Return [X, Y] of the center of cell containing provided text 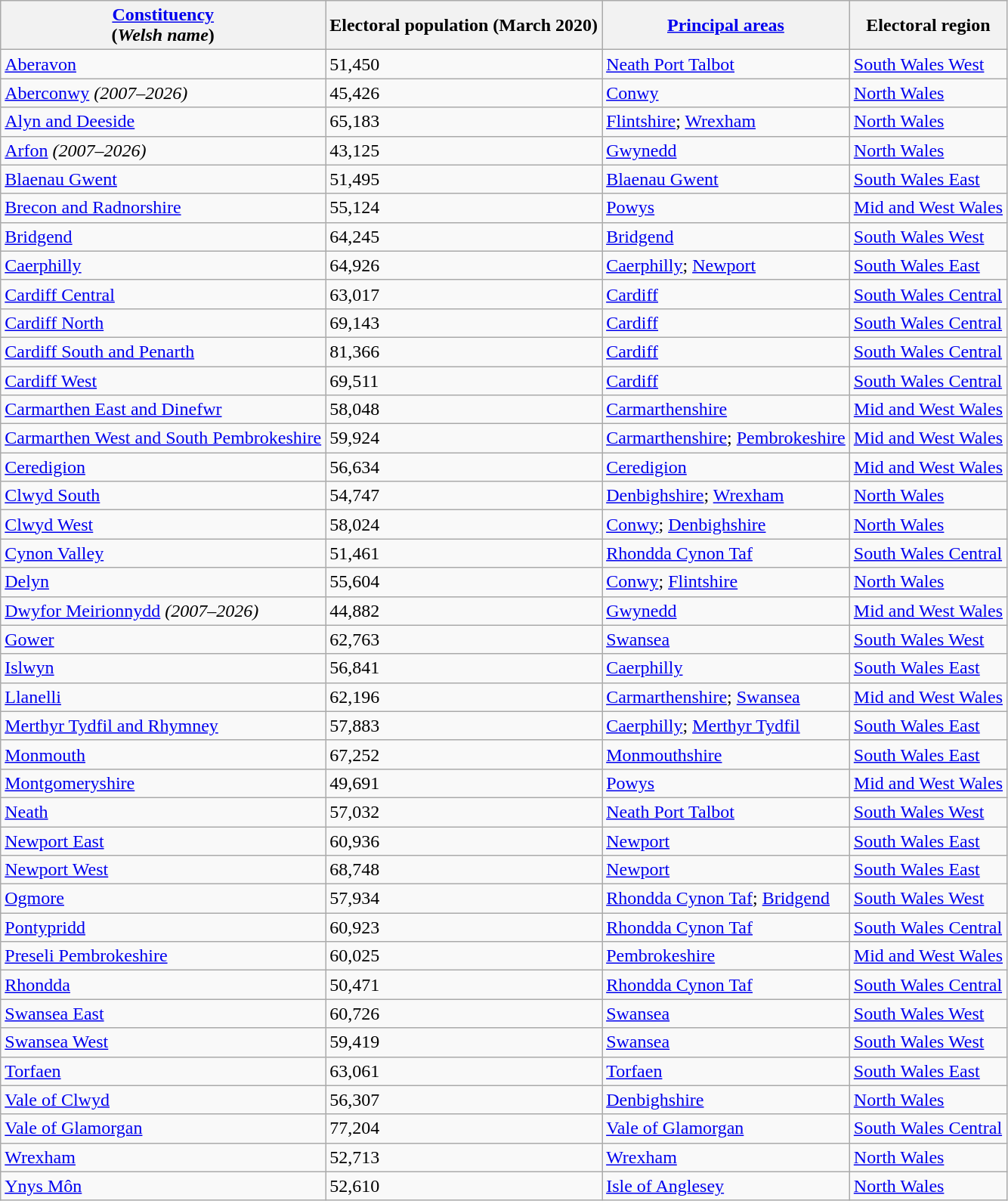
68,748 [464, 870]
Montgomeryshire [163, 783]
Caerphilly; Newport [726, 265]
62,196 [464, 697]
58,024 [464, 525]
Brecon and Radnorshire [163, 208]
Dwyfor Meirionnydd (2007–2026) [163, 611]
Rhondda [163, 985]
Carmarthen West and South Pembrokeshire [163, 438]
Monmouthshire [726, 754]
60,025 [464, 956]
Caerphilly; Merthyr Tydfil [726, 726]
Cardiff Central [163, 294]
Electoral population (March 2020) [464, 26]
Swansea East [163, 1014]
56,307 [464, 1100]
43,125 [464, 150]
Newport East [163, 841]
56,841 [464, 668]
Ogmore [163, 899]
49,691 [464, 783]
Llanelli [163, 697]
Conwy; Flintshire [726, 582]
Clwyd West [163, 525]
54,747 [464, 496]
Isle of Anglesey [726, 1186]
56,634 [464, 467]
63,017 [464, 294]
51,495 [464, 179]
77,204 [464, 1128]
59,924 [464, 438]
65,183 [464, 122]
Cynon Valley [163, 553]
Carmarthenshire; Swansea [726, 697]
Cardiff North [163, 323]
Vale of Clwyd [163, 1100]
64,245 [464, 237]
Preseli Pembrokeshire [163, 956]
Cardiff West [163, 380]
52,610 [464, 1186]
Arfon (2007–2026) [163, 150]
Constituency(Welsh name) [163, 26]
62,763 [464, 639]
57,934 [464, 899]
67,252 [464, 754]
Neath [163, 812]
51,461 [464, 553]
Carmarthen East and Dinefwr [163, 410]
Principal areas [726, 26]
59,419 [464, 1042]
51,450 [464, 64]
Conwy [726, 93]
58,048 [464, 410]
63,061 [464, 1071]
Electoral region [928, 26]
57,883 [464, 726]
57,032 [464, 812]
Pontypridd [163, 927]
Rhondda Cynon Taf; Bridgend [726, 899]
Carmarthenshire [726, 410]
45,426 [464, 93]
Monmouth [163, 754]
Newport West [163, 870]
64,926 [464, 265]
60,936 [464, 841]
69,143 [464, 323]
Alyn and Deeside [163, 122]
Islwyn [163, 668]
69,511 [464, 380]
Clwyd South [163, 496]
Merthyr Tydfil and Rhymney [163, 726]
Denbighshire; Wrexham [726, 496]
Swansea West [163, 1042]
55,124 [464, 208]
55,604 [464, 582]
44,882 [464, 611]
81,366 [464, 351]
60,923 [464, 927]
50,471 [464, 985]
Ynys Môn [163, 1186]
Carmarthenshire; Pembrokeshire [726, 438]
Delyn [163, 582]
Aberconwy (2007–2026) [163, 93]
Cardiff South and Penarth [163, 351]
Flintshire; Wrexham [726, 122]
Pembrokeshire [726, 956]
Denbighshire [726, 1100]
60,726 [464, 1014]
52,713 [464, 1157]
Gower [163, 639]
Aberavon [163, 64]
Conwy; Denbighshire [726, 525]
